Determine the (x, y) coordinate at the center of the cell enclosing the given text.  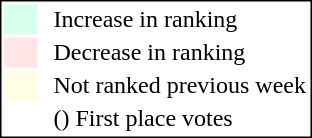
() First place votes (180, 119)
Increase in ranking (180, 19)
Not ranked previous week (180, 85)
Decrease in ranking (180, 53)
